Locate the cell with the specified text and output its (x, y) center coordinate. 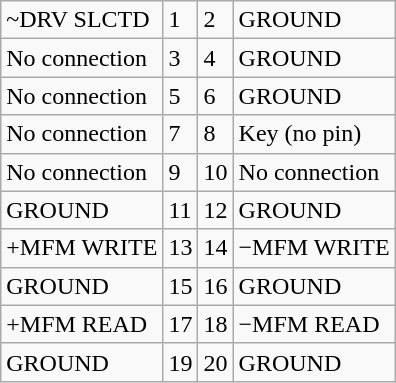
10 (216, 172)
−MFM WRITE (314, 248)
−MFM READ (314, 324)
3 (180, 58)
Key (no pin) (314, 134)
+MFM WRITE (82, 248)
17 (180, 324)
6 (216, 96)
~DRV SLCTD (82, 20)
8 (216, 134)
12 (216, 210)
16 (216, 286)
+MFM READ (82, 324)
4 (216, 58)
13 (180, 248)
19 (180, 362)
1 (180, 20)
18 (216, 324)
7 (180, 134)
11 (180, 210)
5 (180, 96)
2 (216, 20)
15 (180, 286)
14 (216, 248)
9 (180, 172)
20 (216, 362)
